Scan for the cell matching the given text and deliver its (X, Y) coordinate at center. 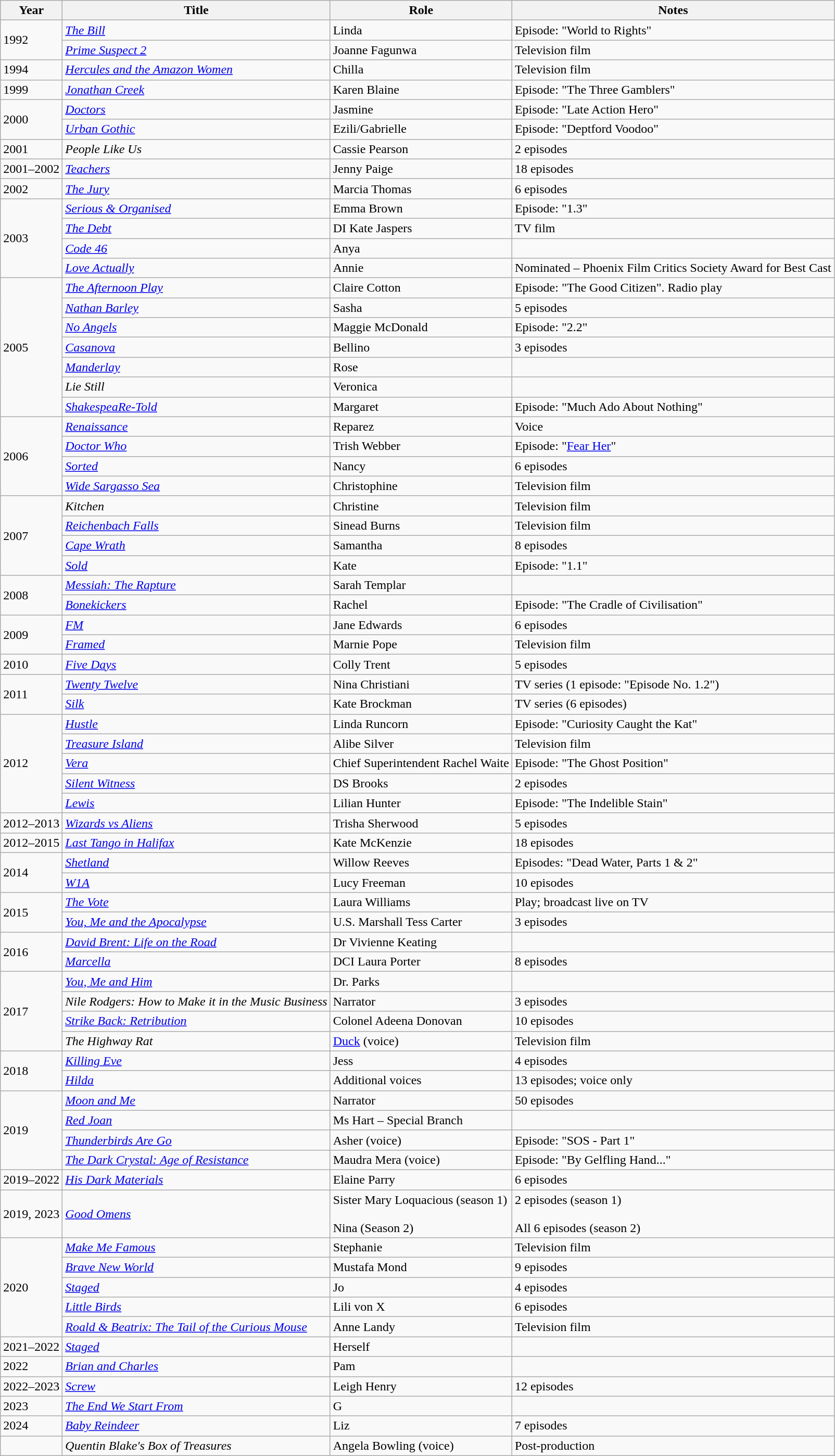
Doctor Who (196, 446)
Hustle (196, 724)
Roald & Beatrix: The Tail of the Curious Mouse (196, 1327)
Serious & Organised (196, 208)
Sister Mary Loquacious (season 1)Nina (Season 2) (421, 1213)
Killing Eve (196, 1061)
Rose (421, 367)
Chief Superintendent Rachel Waite (421, 763)
The Highway Rat (196, 1041)
No Angels (196, 328)
Kate Brockman (421, 704)
TV film (673, 228)
Jonathan Creek (196, 90)
2012–2015 (31, 843)
Episode: "Curiosity Caught the Kat" (673, 724)
Episode: "By Gelfling Hand..." (673, 1160)
Strike Back: Retribution (196, 1021)
Episode: "The Ghost Position" (673, 763)
Little Birds (196, 1307)
2010 (31, 664)
Shetland (196, 862)
Sinead Burns (421, 525)
Hercules and the Amazon Women (196, 70)
Additional voices (421, 1081)
Lewis (196, 803)
2 episodes (season 1)All 6 episodes (season 2) (673, 1213)
Nile Rodgers: How to Make it in the Music Business (196, 1001)
Wide Sargasso Sea (196, 486)
Linda (421, 30)
Manderlay (196, 367)
Chilla (421, 70)
Title (196, 10)
2012 (31, 763)
Marcia Thomas (421, 189)
Bellino (421, 347)
Messiah: The Rapture (196, 585)
Episode: "2.2" (673, 328)
2022–2023 (31, 1386)
Dr Vivienne Keating (421, 942)
Asher (voice) (421, 1140)
1992 (31, 40)
2015 (31, 912)
TV series (1 episode: "Episode No. 1.2") (673, 684)
Karen Blaine (421, 90)
50 episodes (673, 1100)
Five Days (196, 664)
David Brent: Life on the Road (196, 942)
Reichenbach Falls (196, 525)
Sold (196, 565)
W1A (196, 883)
The Vote (196, 902)
Kate McKenzie (421, 843)
2003 (31, 238)
Code 46 (196, 248)
2019 (31, 1130)
Notes (673, 10)
Anne Landy (421, 1327)
Nathan Barley (196, 308)
Jasmine (421, 109)
Marcella (196, 962)
TV series (6 episodes) (673, 704)
Ms Hart – Special Branch (421, 1120)
2016 (31, 952)
Veronica (421, 387)
Jenny Paige (421, 169)
The End We Start From (196, 1406)
Urban Gothic (196, 129)
7 episodes (673, 1426)
2022 (31, 1366)
Laura Williams (421, 902)
2012–2013 (31, 823)
You, Me and Him (196, 982)
Margaret (421, 407)
2018 (31, 1071)
Nancy (421, 466)
Treasure Island (196, 744)
Brave New World (196, 1267)
Pam (421, 1366)
Vera (196, 763)
Linda Runcorn (421, 724)
Maudra Mera (voice) (421, 1160)
People Like Us (196, 149)
Joanne Fagunwa (421, 50)
Framed (196, 645)
DI Kate Jaspers (421, 228)
Renaissance (196, 426)
Episode: "1.3" (673, 208)
Willow Reeves (421, 862)
Colonel Adeena Donovan (421, 1021)
Prime Suspect 2 (196, 50)
Baby Reindeer (196, 1426)
The Jury (196, 189)
Silk (196, 704)
Love Actually (196, 268)
12 episodes (673, 1386)
2001–2002 (31, 169)
Christophine (421, 486)
The Afternoon Play (196, 288)
2019–2022 (31, 1179)
13 episodes; voice only (673, 1081)
Silent Witness (196, 783)
Dr. Parks (421, 982)
Episode: "World to Rights" (673, 30)
Jane Edwards (421, 625)
Cape Wrath (196, 545)
2000 (31, 119)
Moon and Me (196, 1100)
Episode: "Late Action Hero" (673, 109)
Maggie McDonald (421, 328)
Brian and Charles (196, 1366)
2017 (31, 1011)
Thunderbirds Are Go (196, 1140)
Rachel (421, 605)
Make Me Famous (196, 1248)
Episode: "The Cradle of Civilisation" (673, 605)
2014 (31, 872)
Mustafa Mond (421, 1267)
Lucy Freeman (421, 883)
Angela Bowling (voice) (421, 1446)
2023 (31, 1406)
Twenty Twelve (196, 684)
Year (31, 10)
Lie Still (196, 387)
Bonekickers (196, 605)
Annie (421, 268)
Episode: "The Good Citizen". Radio play (673, 288)
G (421, 1406)
Doctors (196, 109)
9 episodes (673, 1267)
Alibe Silver (421, 744)
2021–2022 (31, 1347)
The Bill (196, 30)
Liz (421, 1426)
2008 (31, 595)
Samantha (421, 545)
2020 (31, 1287)
Wizards vs Aliens (196, 823)
Casanova (196, 347)
Episode: "The Three Gamblers" (673, 90)
Reparez (421, 426)
Sasha (421, 308)
Leigh Henry (421, 1386)
Duck (voice) (421, 1041)
Emma Brown (421, 208)
Lilian Hunter (421, 803)
Post-production (673, 1446)
Trisha Sherwood (421, 823)
Episode: "Much Ado About Nothing" (673, 407)
U.S. Marshall Tess Carter (421, 922)
FM (196, 625)
Anya (421, 248)
Elaine Parry (421, 1179)
Stephanie (421, 1248)
Quentin Blake's Box of Treasures (196, 1446)
Herself (421, 1347)
His Dark Materials (196, 1179)
Jo (421, 1287)
Red Joan (196, 1120)
Role (421, 10)
Teachers (196, 169)
Kate (421, 565)
Christine (421, 506)
DCI Laura Porter (421, 962)
Marnie Pope (421, 645)
Trish Webber (421, 446)
Good Omens (196, 1213)
2006 (31, 456)
Last Tango in Halifax (196, 843)
2002 (31, 189)
2009 (31, 635)
Play; broadcast live on TV (673, 902)
Sorted (196, 466)
Nina Christiani (421, 684)
Episode: "The Indelible Stain" (673, 803)
Episodes: "Dead Water, Parts 1 & 2" (673, 862)
Lili von X (421, 1307)
Colly Trent (421, 664)
ShakespeaRe-Told (196, 407)
Episode: "Deptford Voodoo" (673, 129)
2024 (31, 1426)
Hilda (196, 1081)
1999 (31, 90)
You, Me and the Apocalypse (196, 922)
Sarah Templar (421, 585)
Episode: "Fear Her" (673, 446)
Screw (196, 1386)
Kitchen (196, 506)
2005 (31, 347)
Voice (673, 426)
Episode: "SOS - Part 1" (673, 1140)
2007 (31, 535)
The Debt (196, 228)
DS Brooks (421, 783)
1994 (31, 70)
2011 (31, 694)
Episode: "1.1" (673, 565)
2019, 2023 (31, 1213)
Nominated – Phoenix Film Critics Society Award for Best Cast (673, 268)
Jess (421, 1061)
The Dark Crystal: Age of Resistance (196, 1160)
2001 (31, 149)
Claire Cotton (421, 288)
Cassie Pearson (421, 149)
Ezili/Gabrielle (421, 129)
